Return [X, Y] of the center of cell containing provided text 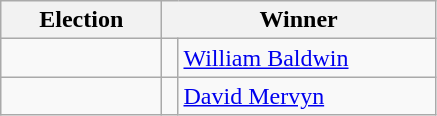
William Baldwin [306, 58]
Winner [299, 20]
Election [82, 20]
David Mervyn [306, 96]
